From the cell containing the given text, extract its center point as [x, y] coordinate. 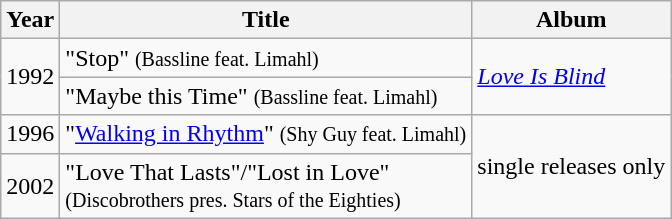
Year [30, 20]
1996 [30, 134]
2002 [30, 186]
"Maybe this Time" (Bassline feat. Limahl) [266, 96]
single releases only [572, 166]
Love Is Blind [572, 77]
"Love That Lasts"/"Lost in Love" (Discobrothers pres. Stars of the Eighties) [266, 186]
Title [266, 20]
"Walking in Rhythm" (Shy Guy feat. Limahl) [266, 134]
1992 [30, 77]
"Stop" (Bassline feat. Limahl) [266, 58]
Album [572, 20]
